For the text-containing cell, return its midpoint in (x, y) coordinate format. 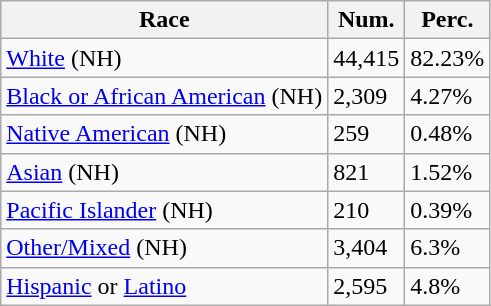
Num. (366, 20)
0.39% (448, 210)
Native American (NH) (164, 134)
Pacific Islander (NH) (164, 210)
Asian (NH) (164, 172)
44,415 (366, 58)
4.8% (448, 286)
2,595 (366, 286)
1.52% (448, 172)
821 (366, 172)
3,404 (366, 248)
259 (366, 134)
Other/Mixed (NH) (164, 248)
210 (366, 210)
White (NH) (164, 58)
0.48% (448, 134)
Perc. (448, 20)
Race (164, 20)
2,309 (366, 96)
Hispanic or Latino (164, 286)
82.23% (448, 58)
4.27% (448, 96)
Black or African American (NH) (164, 96)
6.3% (448, 248)
